Identify which cell holds the provided text, then report its [X, Y] central coordinate. 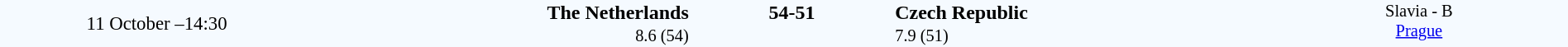
7.9 (51) [1082, 36]
54-51 [791, 12]
8.6 (54) [501, 36]
11 October –14:30 [157, 23]
The Netherlands [501, 12]
Czech Republic [1082, 12]
Slavia - B Prague [1419, 23]
